Find where the given text appears and provide that cell's center as (X, Y) coordinate. 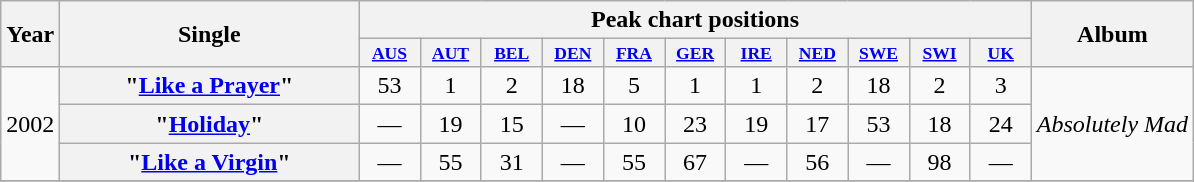
2002 (30, 124)
98 (940, 162)
10 (634, 124)
Peak chart positions (695, 20)
31 (512, 162)
SWE (878, 53)
DEN (572, 53)
15 (512, 124)
17 (818, 124)
67 (694, 162)
Absolutely Mad (1112, 124)
"Like a Virgin" (210, 162)
GER (694, 53)
FRA (634, 53)
NED (818, 53)
56 (818, 162)
SWI (940, 53)
Year (30, 34)
AUT (450, 53)
"Like a Prayer" (210, 86)
5 (634, 86)
24 (1000, 124)
"Holiday" (210, 124)
BEL (512, 53)
Album (1112, 34)
23 (694, 124)
UK (1000, 53)
3 (1000, 86)
Single (210, 34)
IRE (756, 53)
AUS (390, 53)
